Find where the given text appears and provide that cell's center as (x, y) coordinate. 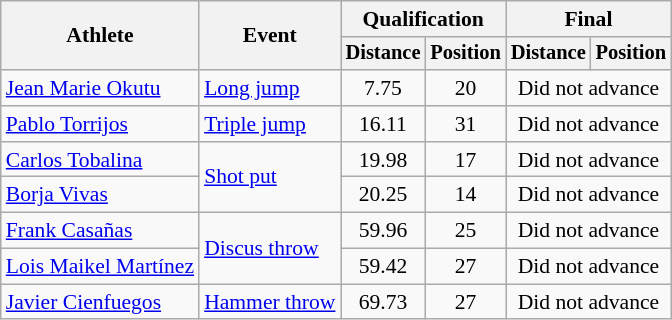
59.42 (384, 267)
Carlos Tobalina (100, 160)
Long jump (270, 88)
16.11 (384, 124)
Final (588, 19)
Triple jump (270, 124)
69.73 (384, 302)
Event (270, 36)
Qualification (424, 19)
25 (465, 231)
Discus throw (270, 248)
Jean Marie Okutu (100, 88)
Pablo Torrijos (100, 124)
Athlete (100, 36)
14 (465, 195)
59.96 (384, 231)
Hammer throw (270, 302)
17 (465, 160)
Shot put (270, 178)
Lois Maikel Martínez (100, 267)
31 (465, 124)
7.75 (384, 88)
Javier Cienfuegos (100, 302)
Frank Casañas (100, 231)
20.25 (384, 195)
19.98 (384, 160)
20 (465, 88)
Borja Vivas (100, 195)
